Capture the cell that displays the provided text and extract its [x, y] central coordinate. 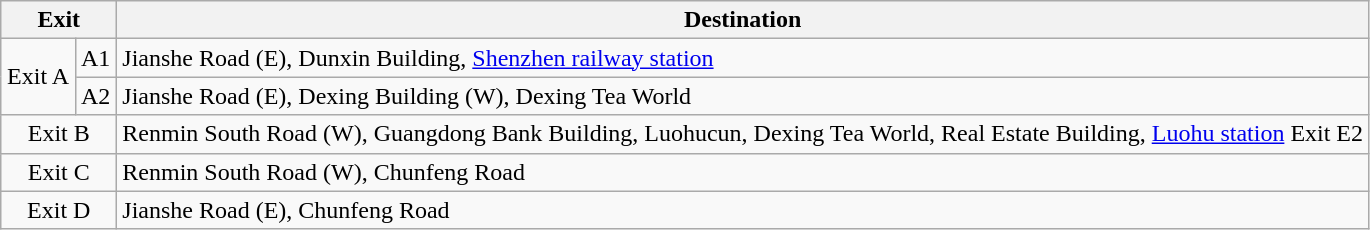
Jianshe Road (E), Dunxin Building, Shenzhen railway station [743, 58]
A2 [96, 96]
Exit A [38, 77]
Exit D [59, 210]
Exit B [59, 134]
Destination [743, 20]
Jianshe Road (E), Dexing Building (W), Dexing Tea World [743, 96]
Renmin South Road (W), Chunfeng Road [743, 172]
Exit C [59, 172]
A1 [96, 58]
Renmin South Road (W), Guangdong Bank Building, Luohucun, Dexing Tea World, Real Estate Building, Luohu station Exit E2 [743, 134]
Exit [59, 20]
Jianshe Road (E), Chunfeng Road [743, 210]
